Pinpoint the cell where the given text exists, returning its (X, Y) midpoint coordinate. 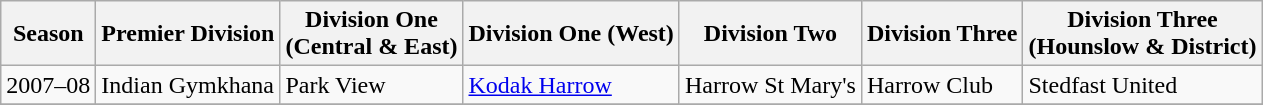
Harrow St Mary's (770, 85)
Harrow Club (942, 85)
Division Two (770, 34)
Division Three (942, 34)
Season (48, 34)
Stedfast United (1142, 85)
Kodak Harrow (571, 85)
Indian Gymkhana (188, 85)
Division One (West) (571, 34)
Premier Division (188, 34)
Park View (372, 85)
2007–08 (48, 85)
Division One (Central & East) (372, 34)
Division Three (Hounslow & District) (1142, 34)
